From the cell containing the given text, extract its center point as (x, y) coordinate. 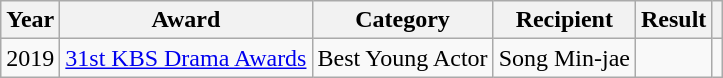
2019 (30, 58)
Best Young Actor (402, 58)
Result (673, 20)
Song Min-jae (564, 58)
Award (186, 20)
Recipient (564, 20)
Category (402, 20)
Year (30, 20)
31st KBS Drama Awards (186, 58)
